Detect which cell encompasses the target text, then output its (X, Y) center coordinate. 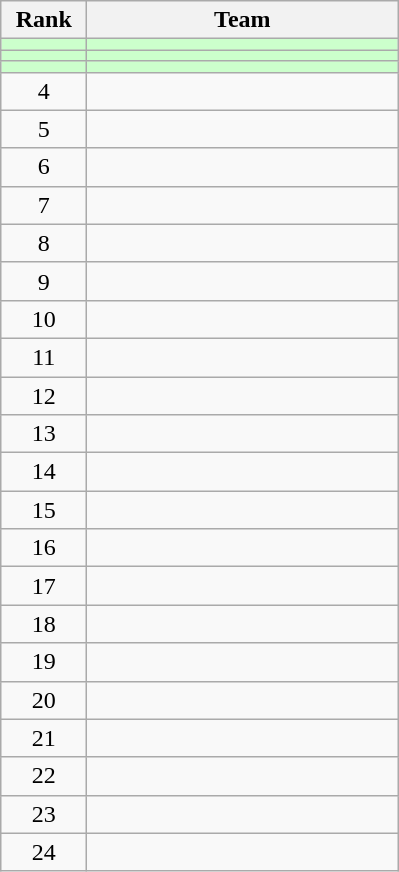
14 (44, 472)
22 (44, 776)
11 (44, 357)
23 (44, 814)
10 (44, 319)
16 (44, 548)
5 (44, 129)
Rank (44, 20)
18 (44, 624)
12 (44, 395)
7 (44, 205)
24 (44, 852)
15 (44, 510)
21 (44, 738)
20 (44, 700)
8 (44, 243)
13 (44, 434)
19 (44, 662)
17 (44, 586)
Team (242, 20)
4 (44, 91)
6 (44, 167)
9 (44, 281)
